For the text-containing cell, return its midpoint in [x, y] coordinate format. 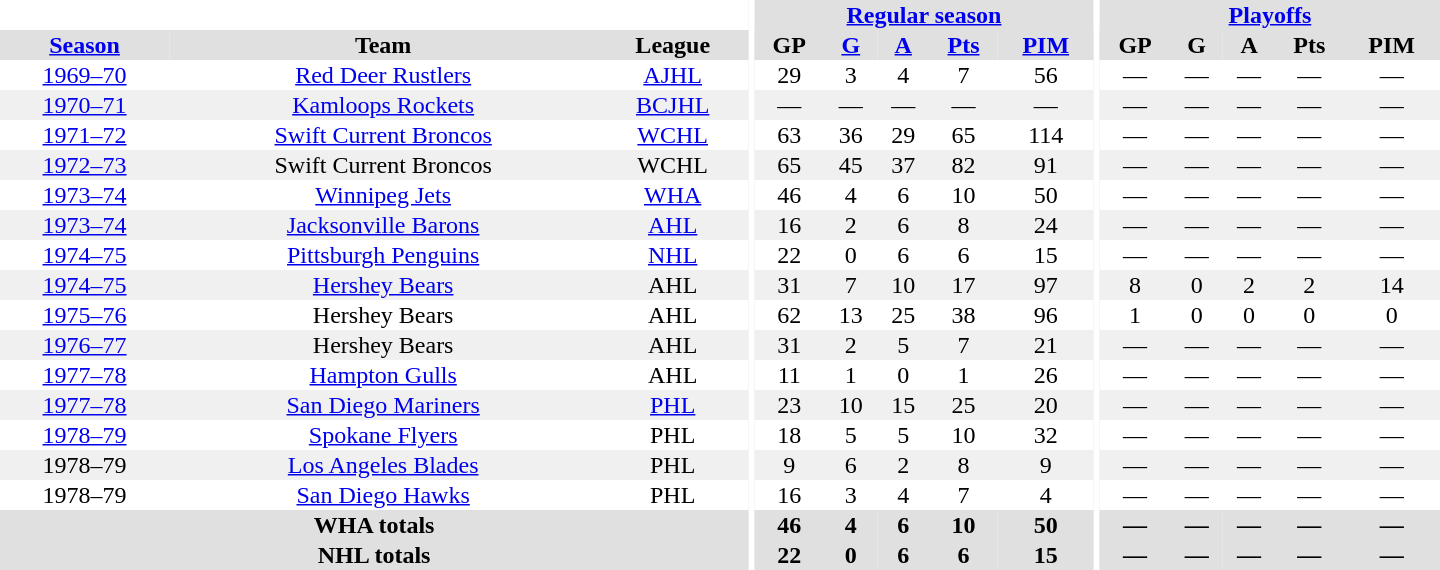
1975–76 [84, 315]
1971–72 [84, 135]
WHA [672, 195]
Jacksonville Barons [383, 225]
1972–73 [84, 165]
Kamloops Rockets [383, 105]
Season [84, 45]
Regular season [924, 15]
11 [790, 375]
NHL totals [374, 555]
AJHL [672, 75]
San Diego Hawks [383, 495]
BCJHL [672, 105]
NHL [672, 255]
WHA totals [374, 525]
32 [1046, 435]
63 [790, 135]
Pittsburgh Penguins [383, 255]
23 [790, 405]
Spokane Flyers [383, 435]
20 [1046, 405]
Red Deer Rustlers [383, 75]
17 [963, 285]
18 [790, 435]
82 [963, 165]
62 [790, 315]
Playoffs [1270, 15]
91 [1046, 165]
14 [1392, 285]
26 [1046, 375]
Hampton Gulls [383, 375]
1976–77 [84, 345]
37 [903, 165]
1970–71 [84, 105]
San Diego Mariners [383, 405]
96 [1046, 315]
21 [1046, 345]
24 [1046, 225]
Team [383, 45]
13 [851, 315]
Winnipeg Jets [383, 195]
97 [1046, 285]
114 [1046, 135]
Los Angeles Blades [383, 465]
56 [1046, 75]
38 [963, 315]
1969–70 [84, 75]
League [672, 45]
36 [851, 135]
45 [851, 165]
